Output the [x, y] coordinate of the center of the cell containing the given text.  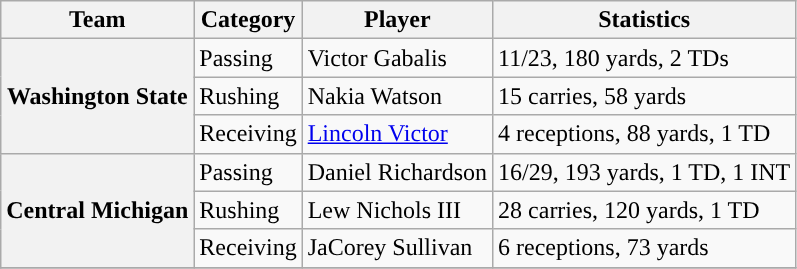
Player [397, 20]
15 carries, 58 yards [644, 96]
16/29, 193 yards, 1 TD, 1 INT [644, 172]
Team [98, 20]
Central Michigan [98, 210]
Nakia Watson [397, 96]
Victor Gabalis [397, 58]
Daniel Richardson [397, 172]
6 receptions, 73 yards [644, 248]
Category [248, 20]
Lincoln Victor [397, 134]
JaCorey Sullivan [397, 248]
Lew Nichols III [397, 210]
11/23, 180 yards, 2 TDs [644, 58]
28 carries, 120 yards, 1 TD [644, 210]
4 receptions, 88 yards, 1 TD [644, 134]
Washington State [98, 96]
Statistics [644, 20]
